Capture the cell that displays the provided text and extract its (X, Y) central coordinate. 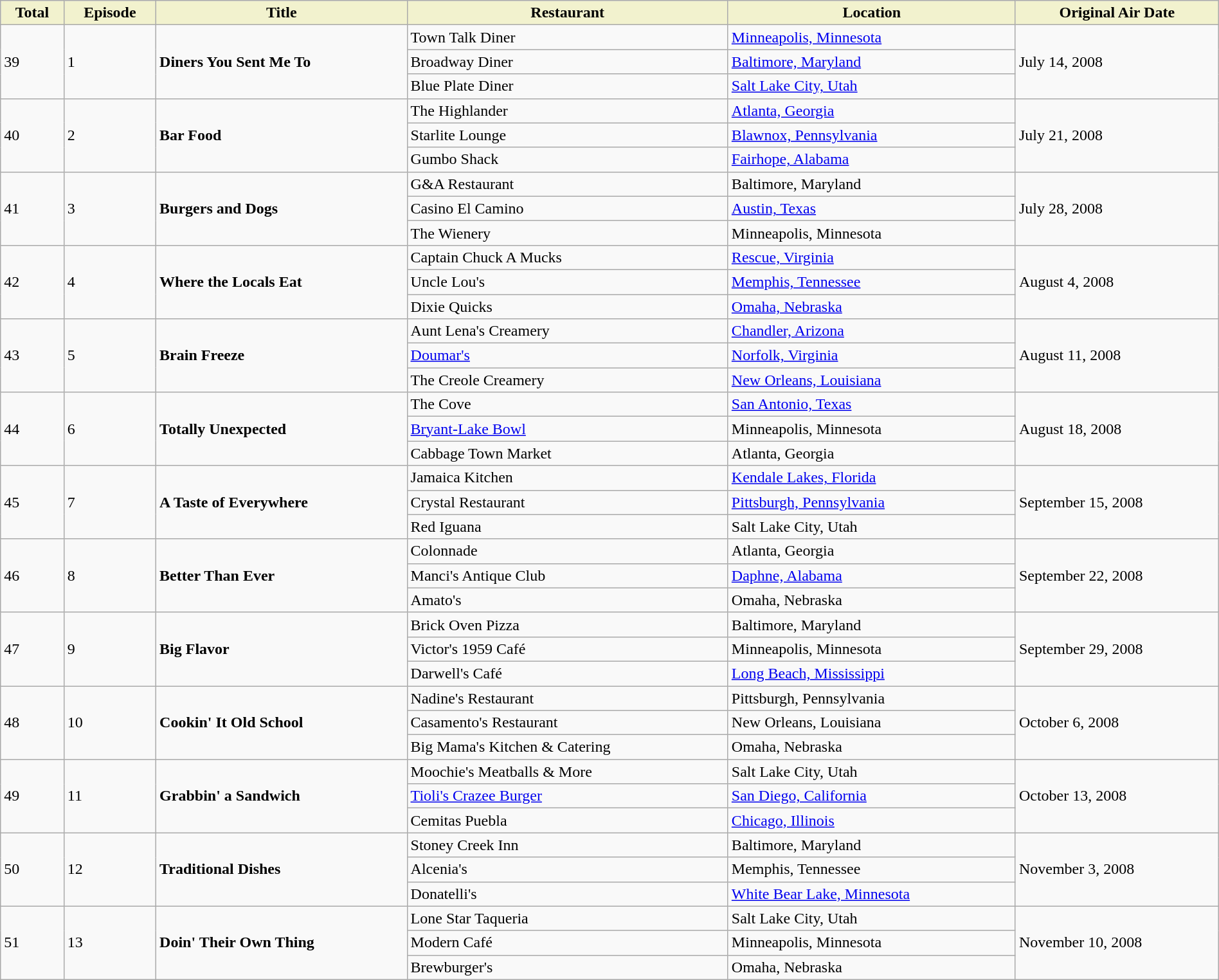
Long Beach, Mississippi (872, 673)
Location (872, 13)
Daphne, Alabama (872, 576)
Brain Freeze (282, 356)
Moochie's Meatballs & More (567, 772)
Victor's 1959 Café (567, 649)
39 (32, 62)
47 (32, 649)
Casino El Camino (567, 208)
42 (32, 282)
Blue Plate Diner (567, 86)
51 (32, 943)
October 6, 2008 (1117, 722)
White Bear Lake, Minnesota (872, 894)
The Cove (567, 404)
40 (32, 135)
Cabbage Town Market (567, 453)
Red Iguana (567, 527)
49 (32, 796)
Norfolk, Virginia (872, 356)
July 21, 2008 (1117, 135)
Modern Café (567, 943)
Tioli's Crazee Burger (567, 796)
October 13, 2008 (1117, 796)
12 (109, 869)
San Diego, California (872, 796)
Aunt Lena's Creamery (567, 331)
Lone Star Taqueria (567, 918)
41 (32, 208)
Starlite Lounge (567, 135)
10 (109, 722)
Darwell's Café (567, 673)
Traditional Dishes (282, 869)
Bar Food (282, 135)
Casamento's Restaurant (567, 723)
Better Than Ever (282, 576)
September 22, 2008 (1117, 576)
Rescue, Virginia (872, 257)
The Creole Creamery (567, 380)
Cookin' It Old School (282, 722)
4 (109, 282)
August 18, 2008 (1117, 429)
November 10, 2008 (1117, 943)
8 (109, 576)
San Antonio, Texas (872, 404)
3 (109, 208)
The Highlander (567, 111)
A Taste of Everywhere (282, 502)
Nadine's Restaurant (567, 698)
Alcenia's (567, 869)
Captain Chuck A Mucks (567, 257)
Uncle Lou's (567, 282)
September 15, 2008 (1117, 502)
Original Air Date (1117, 13)
7 (109, 502)
August 11, 2008 (1117, 356)
Chandler, Arizona (872, 331)
Austin, Texas (872, 208)
Doin' Their Own Thing (282, 943)
44 (32, 429)
Dixie Quicks (567, 307)
50 (32, 869)
Manci's Antique Club (567, 576)
Total (32, 13)
45 (32, 502)
1 (109, 62)
46 (32, 576)
July 14, 2008 (1117, 62)
Town Talk Diner (567, 37)
Episode (109, 13)
Big Flavor (282, 649)
11 (109, 796)
Where the Locals Eat (282, 282)
Colonnade (567, 551)
Crystal Restaurant (567, 502)
Diners You Sent Me To (282, 62)
Fairhope, Alabama (872, 159)
Bryant-Lake Bowl (567, 429)
13 (109, 943)
Brewburger's (567, 967)
Cemitas Puebla (567, 821)
Big Mama's Kitchen & Catering (567, 747)
Doumar's (567, 356)
48 (32, 722)
Grabbin' a Sandwich (282, 796)
Broadway Diner (567, 62)
Burgers and Dogs (282, 208)
August 4, 2008 (1117, 282)
6 (109, 429)
Donatelli's (567, 894)
Title (282, 13)
2 (109, 135)
Chicago, Illinois (872, 821)
Restaurant (567, 13)
September 29, 2008 (1117, 649)
Blawnox, Pennsylvania (872, 135)
The Wienery (567, 233)
5 (109, 356)
November 3, 2008 (1117, 869)
Brick Oven Pizza (567, 624)
Jamaica Kitchen (567, 478)
Gumbo Shack (567, 159)
July 28, 2008 (1117, 208)
43 (32, 356)
Kendale Lakes, Florida (872, 478)
9 (109, 649)
Totally Unexpected (282, 429)
Stoney Creek Inn (567, 845)
G&A Restaurant (567, 184)
Amato's (567, 600)
